Extract the (X, Y) coordinate from the center of the cell holding the provided text.  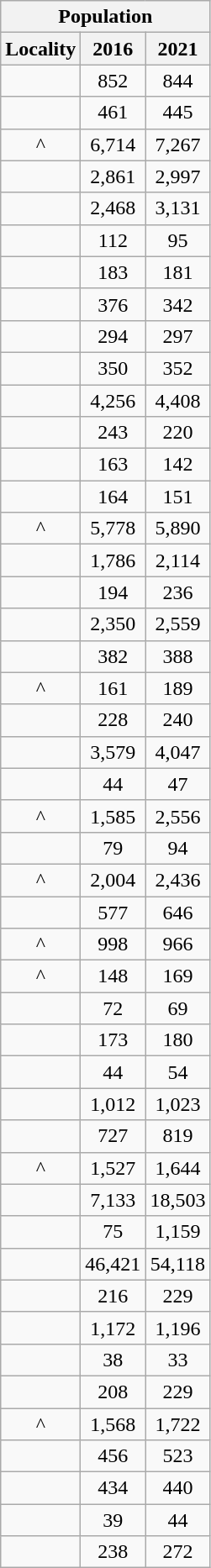
2,997 (178, 176)
577 (113, 912)
183 (113, 272)
1,172 (113, 1328)
382 (113, 656)
243 (113, 433)
54,118 (178, 1264)
297 (178, 336)
2,861 (113, 176)
39 (113, 1520)
164 (113, 497)
4,047 (178, 752)
173 (113, 1040)
376 (113, 304)
220 (178, 433)
1,644 (178, 1168)
998 (113, 944)
2,556 (178, 816)
163 (113, 465)
3,131 (178, 208)
94 (178, 848)
1,585 (113, 816)
1,196 (178, 1328)
142 (178, 465)
966 (178, 944)
2,436 (178, 880)
7,133 (113, 1200)
434 (113, 1488)
1,722 (178, 1424)
5,778 (113, 529)
1,159 (178, 1232)
47 (178, 784)
181 (178, 272)
342 (178, 304)
46,421 (113, 1264)
238 (113, 1552)
456 (113, 1456)
95 (178, 240)
852 (113, 81)
18,503 (178, 1200)
4,256 (113, 401)
169 (178, 976)
1,568 (113, 1424)
72 (113, 1008)
79 (113, 848)
2,004 (113, 880)
148 (113, 976)
2016 (113, 49)
1,786 (113, 560)
54 (178, 1072)
727 (113, 1136)
388 (178, 656)
228 (113, 720)
440 (178, 1488)
189 (178, 688)
180 (178, 1040)
161 (113, 688)
2,114 (178, 560)
844 (178, 81)
3,579 (113, 752)
2021 (178, 49)
461 (113, 113)
2,350 (113, 624)
5,890 (178, 529)
1,023 (178, 1104)
352 (178, 368)
236 (178, 592)
Locality (40, 49)
112 (113, 240)
6,714 (113, 145)
7,267 (178, 145)
240 (178, 720)
33 (178, 1360)
69 (178, 1008)
1,012 (113, 1104)
38 (113, 1360)
646 (178, 912)
1,527 (113, 1168)
194 (113, 592)
216 (113, 1296)
75 (113, 1232)
2,559 (178, 624)
Population (106, 17)
523 (178, 1456)
4,408 (178, 401)
208 (113, 1392)
2,468 (113, 208)
350 (113, 368)
819 (178, 1136)
445 (178, 113)
294 (113, 336)
272 (178, 1552)
151 (178, 497)
